Return the (X, Y) coordinate for the center point of the cell that contains the specified text.  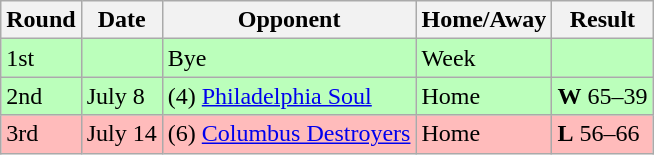
(6) Columbus Destroyers (289, 134)
Week (484, 58)
Date (122, 20)
(4) Philadelphia Soul (289, 96)
July 8 (122, 96)
1st (41, 58)
Result (602, 20)
W 65–39 (602, 96)
L 56–66 (602, 134)
Round (41, 20)
Opponent (289, 20)
2nd (41, 96)
Home/Away (484, 20)
3rd (41, 134)
Bye (289, 58)
July 14 (122, 134)
